Find where the given text appears and provide that cell's center as [X, Y] coordinate. 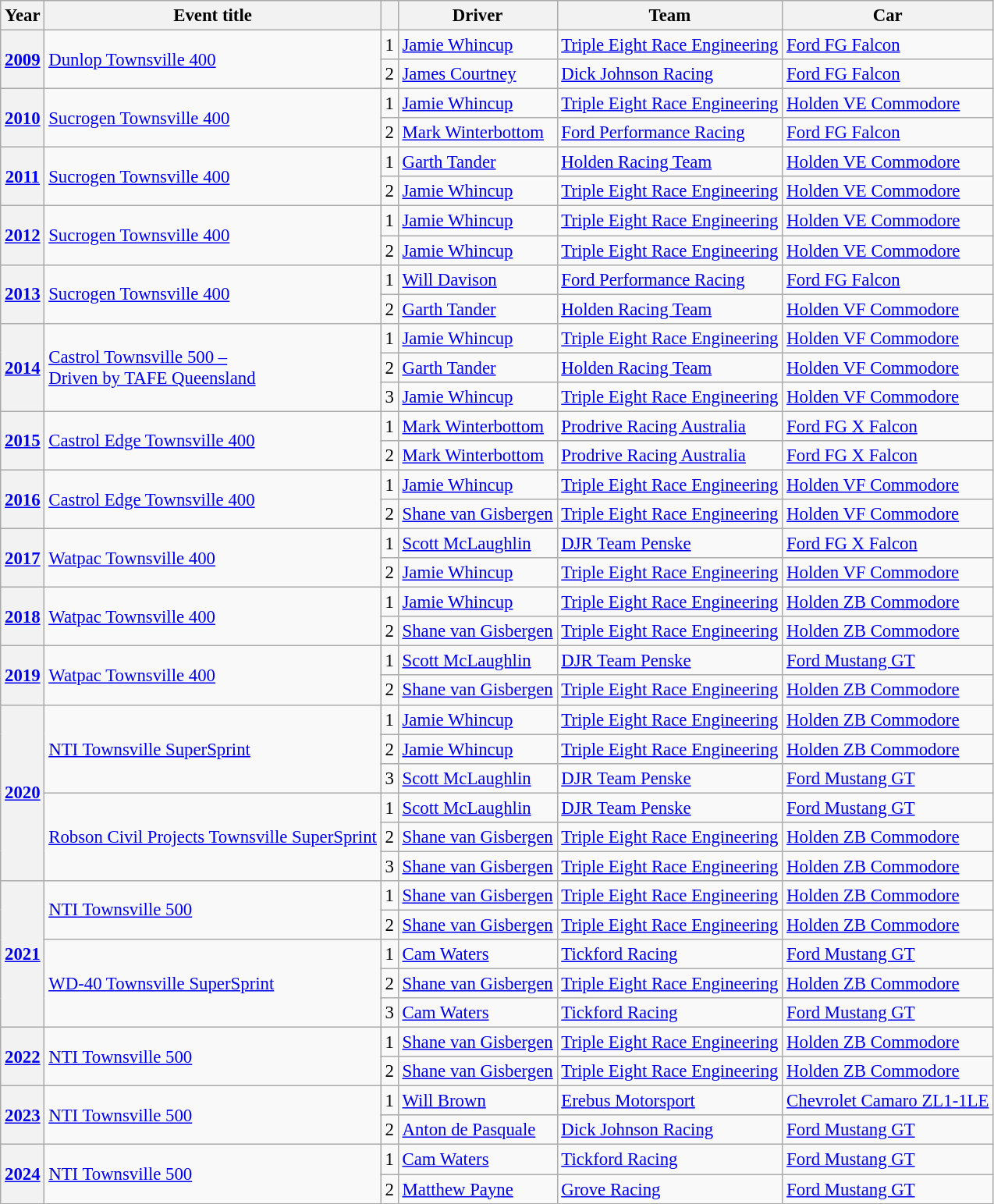
2013 [23, 293]
Chevrolet Camaro ZL1-1LE [888, 1101]
Castrol Townsville 500 –Driven by TAFE Queensland [212, 367]
2015 [23, 440]
2011 [23, 176]
Event title [212, 16]
Erebus Motorsport [669, 1101]
2023 [23, 1116]
Matthew Payne [477, 1189]
2019 [23, 676]
Driver [477, 16]
Will Brown [477, 1101]
Year [23, 16]
2024 [23, 1174]
Robson Civil Projects Townsville SuperSprint [212, 836]
2014 [23, 367]
Grove Racing [669, 1189]
WD-40 Townsville SuperSprint [212, 983]
2012 [23, 236]
2017 [23, 559]
2009 [23, 59]
2016 [23, 499]
Car [888, 16]
2021 [23, 954]
2020 [23, 793]
2022 [23, 1057]
Will Davison [477, 279]
Anton de Pasquale [477, 1131]
2018 [23, 616]
Team [669, 16]
2010 [23, 119]
James Courtney [477, 74]
NTI Townsville SuperSprint [212, 749]
Dunlop Townsville 400 [212, 59]
